Return [X, Y] of the center of cell containing provided text 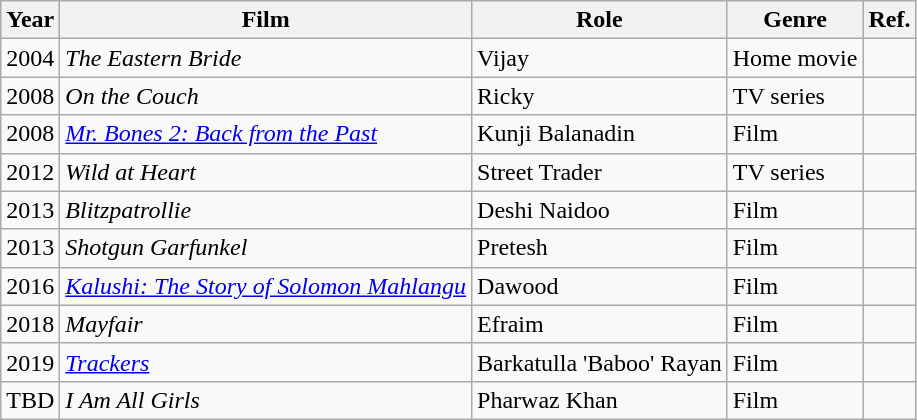
Deshi Naidoo [600, 210]
2016 [30, 286]
Ricky [600, 96]
Pretesh [600, 248]
Year [30, 20]
2019 [30, 362]
Wild at Heart [266, 172]
Role [600, 20]
Mayfair [266, 324]
Shotgun Garfunkel [266, 248]
Blitzpatrollie [266, 210]
Kalushi: The Story of Solomon Mahlangu [266, 286]
Ref. [890, 20]
The Eastern Bride [266, 58]
Pharwaz Khan [600, 400]
Street Trader [600, 172]
Barkatulla 'Baboo' Rayan [600, 362]
Vijay [600, 58]
Dawood [600, 286]
Genre [795, 20]
Trackers [266, 362]
TBD [30, 400]
I Am All Girls [266, 400]
2004 [30, 58]
Efraim [600, 324]
2012 [30, 172]
Kunji Balanadin [600, 134]
On the Couch [266, 96]
Home movie [795, 58]
2018 [30, 324]
Mr. Bones 2: Back from the Past [266, 134]
